Pinpoint the cell where the given text exists, returning its [x, y] midpoint coordinate. 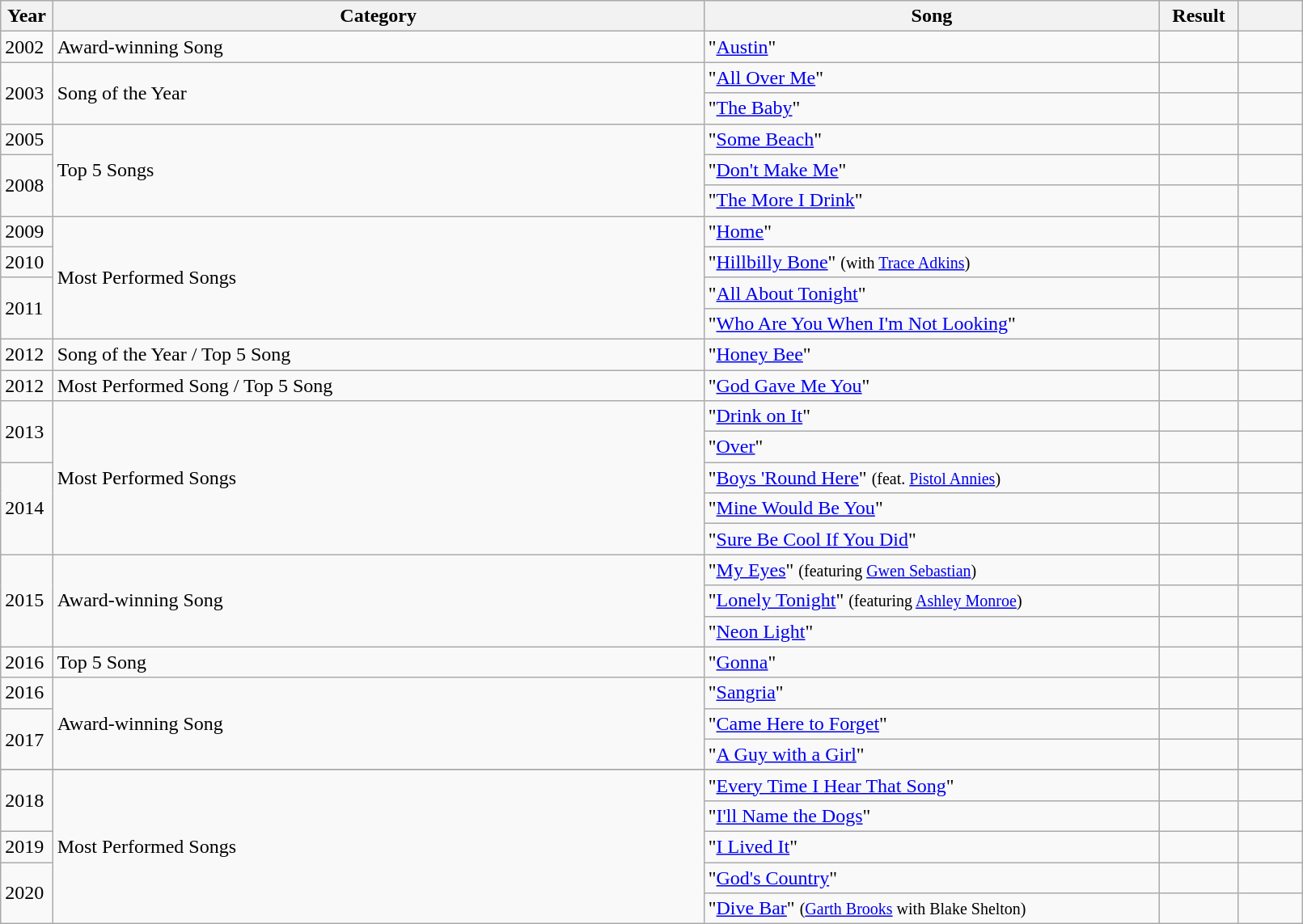
2014 [27, 508]
"A Guy with a Girl" [932, 754]
"Neon Light" [932, 631]
"Who Are You When I'm Not Looking" [932, 323]
"Sangria" [932, 693]
Song of the Year / Top 5 Song [379, 354]
"Don't Make Me" [932, 170]
2010 [27, 262]
"Every Time I Hear That Song" [932, 785]
2011 [27, 308]
"Came Here to Forget" [932, 724]
2017 [27, 739]
Top 5 Song [379, 662]
2020 [27, 892]
"Dive Bar" (Garth Brooks with Blake Shelton) [932, 909]
"Sure Be Cool If You Did" [932, 539]
"Home" [932, 231]
"Boys 'Round Here" (feat. Pistol Annies) [932, 478]
"All About Tonight" [932, 293]
"Some Beach" [932, 139]
"All Over Me" [932, 78]
"The Baby" [932, 108]
2018 [27, 800]
Top 5 Songs [379, 170]
"Honey Bee" [932, 354]
"I Lived It" [932, 846]
"Gonna" [932, 662]
Song of the Year [379, 93]
"The More I Drink" [932, 200]
Most Performed Song / Top 5 Song [379, 386]
2009 [27, 231]
2013 [27, 432]
2005 [27, 139]
"God's Country" [932, 877]
2002 [27, 47]
Year [27, 16]
2015 [27, 601]
Category [379, 16]
"Drink on It" [932, 416]
"Hillbilly Bone" (with Trace Adkins) [932, 262]
"I'll Name the Dogs" [932, 816]
2019 [27, 846]
"Mine Would Be You" [932, 508]
2008 [27, 185]
2003 [27, 93]
"My Eyes" (featuring Gwen Sebastian) [932, 570]
"Lonely Tonight" (featuring Ashley Monroe) [932, 601]
"God Gave Me You" [932, 386]
"Austin" [932, 47]
Song [932, 16]
Result [1199, 16]
"Over" [932, 447]
